Pinpoint the cell where the given text exists, returning its [x, y] midpoint coordinate. 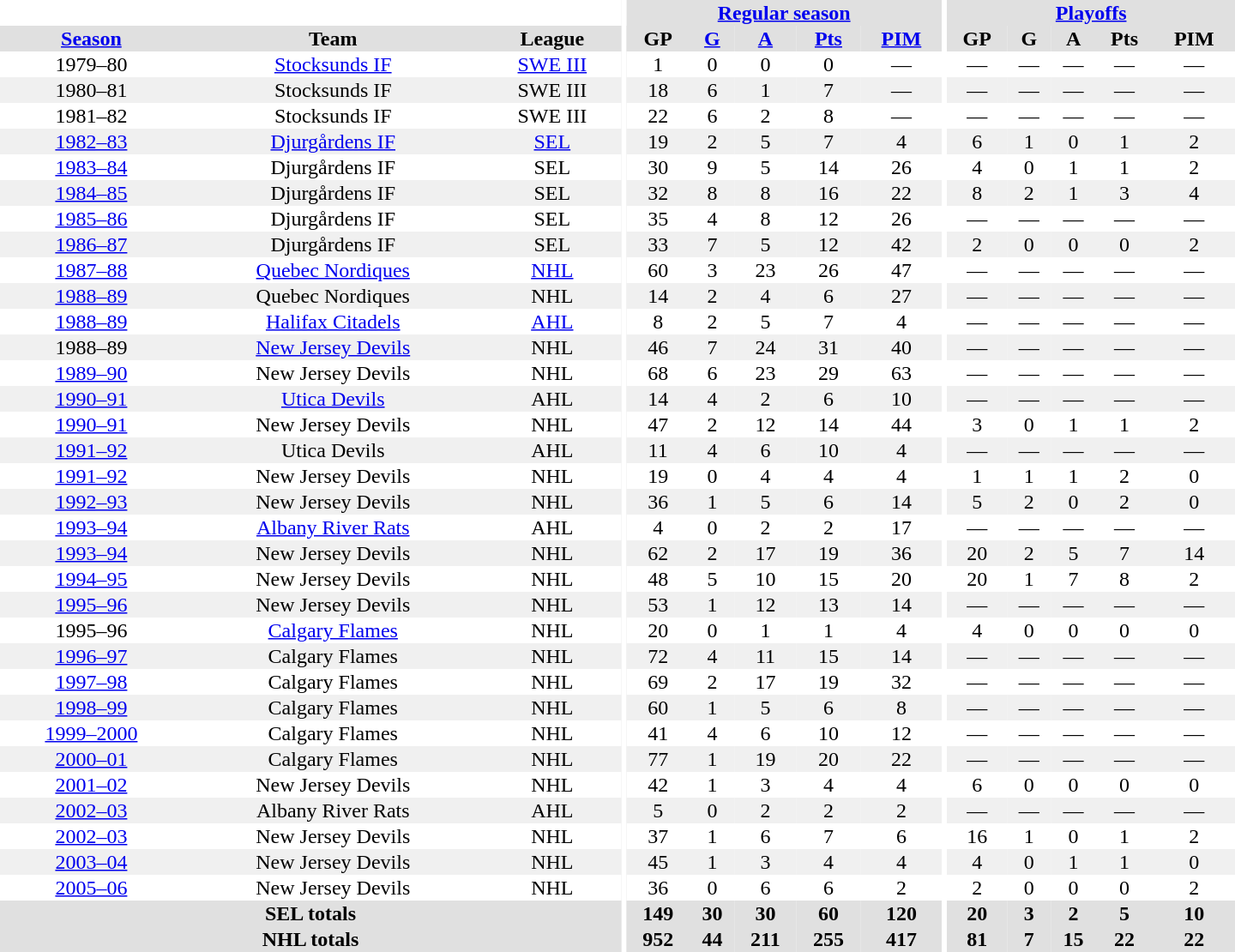
1982–83 [91, 142]
72 [659, 656]
211 [765, 939]
81 [977, 939]
417 [901, 939]
13 [828, 605]
1998–99 [91, 708]
27 [901, 296]
40 [901, 347]
Playoffs [1091, 13]
1979–80 [91, 64]
1984–85 [91, 193]
Season [91, 39]
35 [659, 219]
33 [659, 244]
149 [659, 913]
2001–02 [91, 785]
48 [659, 579]
1980–81 [91, 90]
Team [333, 39]
2003–04 [91, 862]
952 [659, 939]
24 [765, 347]
1987–88 [91, 270]
1981–82 [91, 116]
1992–93 [91, 502]
Regular season [784, 13]
63 [901, 373]
53 [659, 605]
18 [659, 90]
1983–84 [91, 167]
255 [828, 939]
69 [659, 682]
1999–2000 [91, 733]
Halifax Citadels [333, 322]
1997–98 [91, 682]
League [552, 39]
68 [659, 373]
1986–87 [91, 244]
31 [828, 347]
120 [901, 913]
45 [659, 862]
37 [659, 836]
29 [828, 373]
77 [659, 759]
2000–01 [91, 759]
9 [713, 167]
1996–97 [91, 656]
2005–06 [91, 888]
46 [659, 347]
SEL totals [310, 913]
NHL totals [310, 939]
41 [659, 733]
1989–90 [91, 373]
1985–86 [91, 219]
62 [659, 553]
1994–95 [91, 579]
